Detect which cell encompasses the target text, then output its [x, y] center coordinate. 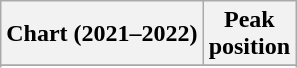
Peakposition [249, 34]
Chart (2021–2022) [102, 34]
